Locate the cell with the specified text and output its (x, y) center coordinate. 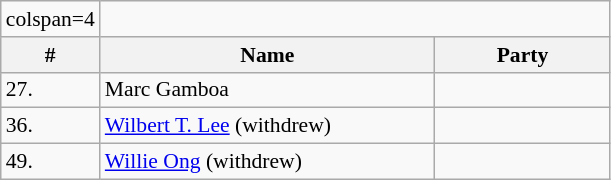
Willie Ong (withdrew) (268, 162)
Marc Gamboa (268, 90)
49. (50, 162)
colspan=4 (50, 19)
36. (50, 126)
Name (268, 55)
Wilbert T. Lee (withdrew) (268, 126)
Party (522, 55)
27. (50, 90)
# (50, 55)
